Pinpoint the cell where the given text exists, returning its [X, Y] midpoint coordinate. 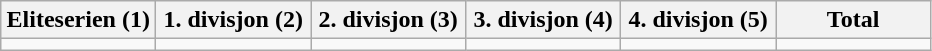
Total [854, 20]
4. divisjon (5) [698, 20]
3. divisjon (4) [544, 20]
2. divisjon (3) [388, 20]
1. divisjon (2) [234, 20]
Eliteserien (1) [78, 20]
